Identify which cell holds the provided text, then report its (x, y) central coordinate. 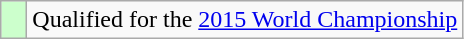
Qualified for the 2015 World Championship (245, 20)
